Locate the cell with the specified text and output its (X, Y) center coordinate. 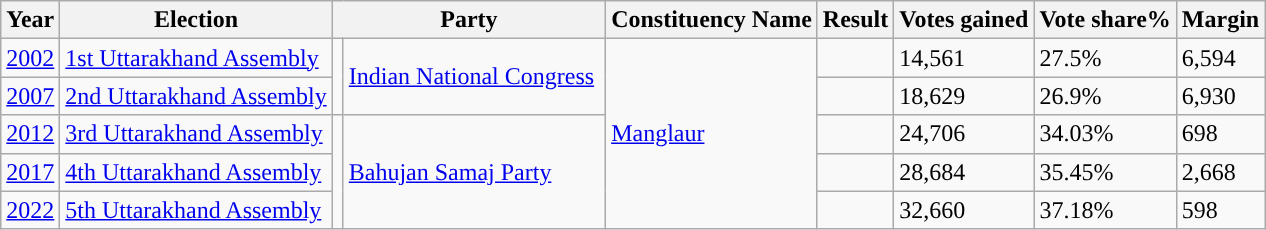
18,629 (964, 96)
2,668 (1220, 172)
32,660 (964, 210)
Bahujan Samaj Party (474, 172)
Constituency Name (712, 20)
37.18% (1105, 210)
Votes gained (964, 20)
24,706 (964, 134)
Manglaur (712, 134)
35.45% (1105, 172)
598 (1220, 210)
2002 (30, 58)
698 (1220, 134)
Result (855, 20)
Year (30, 20)
2022 (30, 210)
4th Uttarakhand Assembly (196, 172)
6,594 (1220, 58)
Margin (1220, 20)
1st Uttarakhand Assembly (196, 58)
34.03% (1105, 134)
Vote share% (1105, 20)
Election (196, 20)
3rd Uttarakhand Assembly (196, 134)
Party (468, 20)
27.5% (1105, 58)
2007 (30, 96)
6,930 (1220, 96)
14,561 (964, 58)
26.9% (1105, 96)
2nd Uttarakhand Assembly (196, 96)
2012 (30, 134)
5th Uttarakhand Assembly (196, 210)
Indian National Congress (474, 77)
28,684 (964, 172)
2017 (30, 172)
